Return the [X, Y] coordinate for the center point of the cell that contains the specified text.  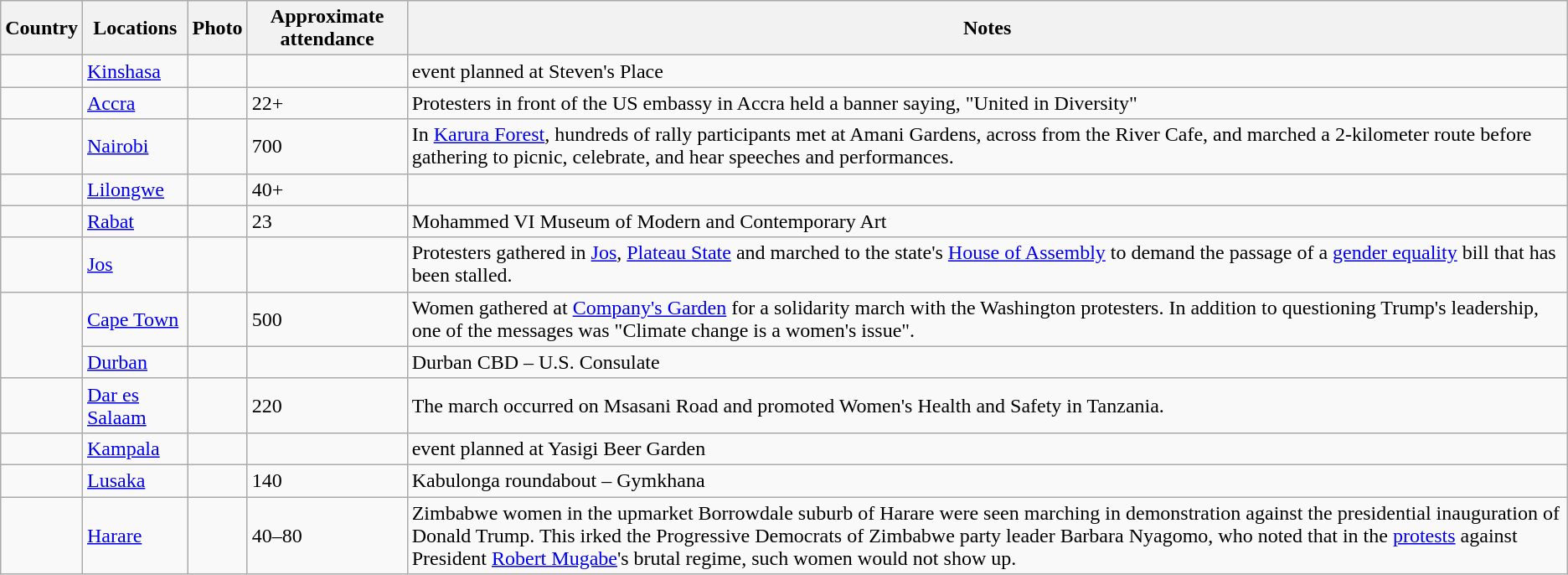
Approximate attendance [327, 28]
event planned at Steven's Place [987, 71]
The march occurred on Msasani Road and promoted Women's Health and Safety in Tanzania. [987, 406]
Locations [135, 28]
23 [327, 221]
40+ [327, 189]
Dar es Salaam [135, 406]
500 [327, 319]
Kinshasa [135, 71]
220 [327, 406]
Cape Town [135, 319]
event planned at Yasigi Beer Garden [987, 448]
Harare [135, 535]
Notes [987, 28]
Lilongwe [135, 189]
Durban CBD – U.S. Consulate [987, 362]
Nairobi [135, 146]
Lusaka [135, 480]
40–80 [327, 535]
Kabulonga roundabout – Gymkhana [987, 480]
Durban [135, 362]
Accra [135, 103]
Rabat [135, 221]
140 [327, 480]
Photo [218, 28]
Protesters in front of the US embassy in Accra held a banner saying, "United in Diversity" [987, 103]
Jos [135, 265]
700 [327, 146]
22+ [327, 103]
Country [42, 28]
Mohammed VI Museum of Modern and Contemporary Art [987, 221]
Kampala [135, 448]
